For the text-containing cell, return its midpoint in (X, Y) coordinate format. 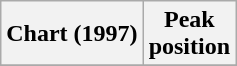
Peakposition (189, 34)
Chart (1997) (72, 34)
